Detect which cell encompasses the target text, then output its [X, Y] center coordinate. 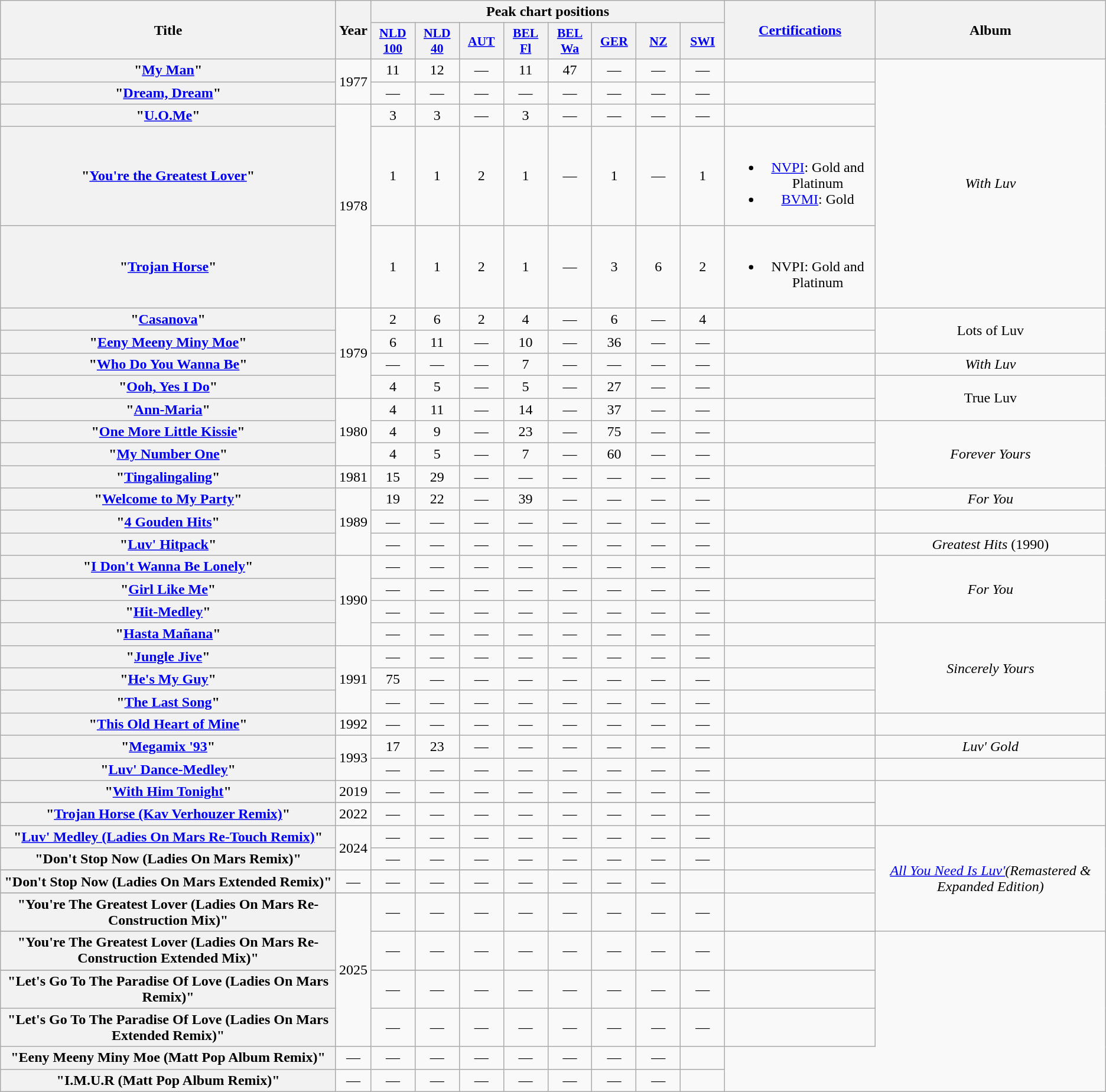
Lots of Luv [991, 330]
SWI [703, 41]
NVPI: Gold and PlatinumBVMI: Gold [800, 176]
"Trojan Horse" [168, 266]
1991 [353, 679]
Year [353, 30]
15 [392, 477]
27 [614, 386]
"Tingalingaling" [168, 477]
"Trojan Horse (Kav Verhouzer Remix)" [168, 814]
39 [526, 499]
"Let's Go To The Paradise Of Love (Ladies On Mars Remix)" [168, 989]
"You're The Greatest Lover (Ladies On Mars Re-Construction Mix)" [168, 912]
1980 [353, 432]
14 [526, 409]
60 [614, 454]
1977 [353, 82]
"My Man" [168, 70]
1992 [353, 724]
"I.M.U.R (Matt Pop Album Remix)" [168, 1080]
AUT [481, 41]
NLD100 [392, 41]
2024 [353, 848]
"Eeny Meeny Miny Moe (Matt Pop Album Remix)" [168, 1058]
1993 [353, 758]
1989 [353, 522]
Album [991, 30]
"Dream, Dream" [168, 93]
"4 Gouden Hits" [168, 522]
"You're the Greatest Lover" [168, 176]
29 [437, 477]
Greatest Hits (1990) [991, 544]
"Hit-Medley" [168, 612]
NVPI: Gold and Platinum [800, 266]
22 [437, 499]
36 [614, 342]
"One More Little Kissie" [168, 432]
"My Number One" [168, 454]
"I Don't Wanna Be Lonely" [168, 567]
"Don't Stop Now (Ladies On Mars Remix)" [168, 859]
NLD40 [437, 41]
47 [570, 70]
Sincerely Yours [991, 668]
Peak chart positions [547, 12]
37 [614, 409]
Luv' Gold [991, 746]
"With Him Tonight" [168, 792]
"Ann-Maria" [168, 409]
"Luv' Medley (Ladies On Mars Re-Touch Remix)" [168, 837]
"The Last Song" [168, 701]
"Ooh, Yes I Do" [168, 386]
Certifications [800, 30]
1978 [353, 206]
NZ [658, 41]
10 [526, 342]
"He's My Guy" [168, 679]
12 [437, 70]
All You Need Is Luv'(Remastered & Expanded Edition) [991, 878]
"Megamix '93" [168, 746]
1979 [353, 353]
"Casanova" [168, 319]
1990 [353, 600]
BELWa [570, 41]
True Luv [991, 398]
Forever Yours [991, 454]
2025 [353, 970]
"Let's Go To The Paradise Of Love (Ladies On Mars Extended Remix)" [168, 1027]
"Jungle Jive" [168, 656]
"Don't Stop Now (Ladies On Mars Extended Remix)" [168, 882]
17 [392, 746]
"Luv' Dance-Medley" [168, 769]
Title [168, 30]
"Welcome to My Party" [168, 499]
"Who Do You Wanna Be" [168, 364]
"Girl Like Me" [168, 589]
"Hasta Mañana" [168, 634]
BELFl [526, 41]
"You're The Greatest Lover (Ladies On Mars Re-Construction Extended Mix)" [168, 950]
2022 [353, 814]
19 [392, 499]
"This Old Heart of Mine" [168, 724]
GER [614, 41]
"Eeny Meeny Miny Moe" [168, 342]
2019 [353, 792]
1981 [353, 477]
"U.O.Me" [168, 115]
9 [437, 432]
"Luv' Hitpack" [168, 544]
